Search for the cell housing the specified text and yield its [x, y] center coordinate. 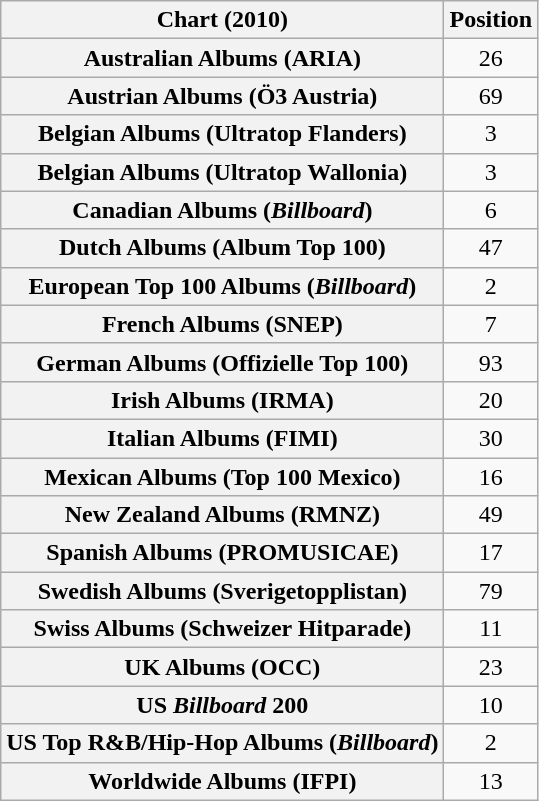
Chart (2010) [222, 20]
UK Albums (OCC) [222, 667]
93 [491, 362]
Position [491, 20]
69 [491, 96]
German Albums (Offizielle Top 100) [222, 362]
European Top 100 Albums (Billboard) [222, 286]
47 [491, 248]
79 [491, 591]
Austrian Albums (Ö3 Austria) [222, 96]
Irish Albums (IRMA) [222, 400]
Swiss Albums (Schweizer Hitparade) [222, 629]
11 [491, 629]
Worldwide Albums (IFPI) [222, 781]
13 [491, 781]
US Top R&B/Hip-Hop Albums (Billboard) [222, 743]
7 [491, 324]
Canadian Albums (Billboard) [222, 210]
Italian Albums (FIMI) [222, 438]
10 [491, 705]
Spanish Albums (PROMUSICAE) [222, 553]
26 [491, 58]
Belgian Albums (Ultratop Wallonia) [222, 172]
49 [491, 515]
Australian Albums (ARIA) [222, 58]
Belgian Albums (Ultratop Flanders) [222, 134]
Dutch Albums (Album Top 100) [222, 248]
23 [491, 667]
Swedish Albums (Sverigetopplistan) [222, 591]
New Zealand Albums (RMNZ) [222, 515]
6 [491, 210]
16 [491, 477]
17 [491, 553]
20 [491, 400]
French Albums (SNEP) [222, 324]
Mexican Albums (Top 100 Mexico) [222, 477]
30 [491, 438]
US Billboard 200 [222, 705]
